Return [x, y] of the center of cell containing provided text 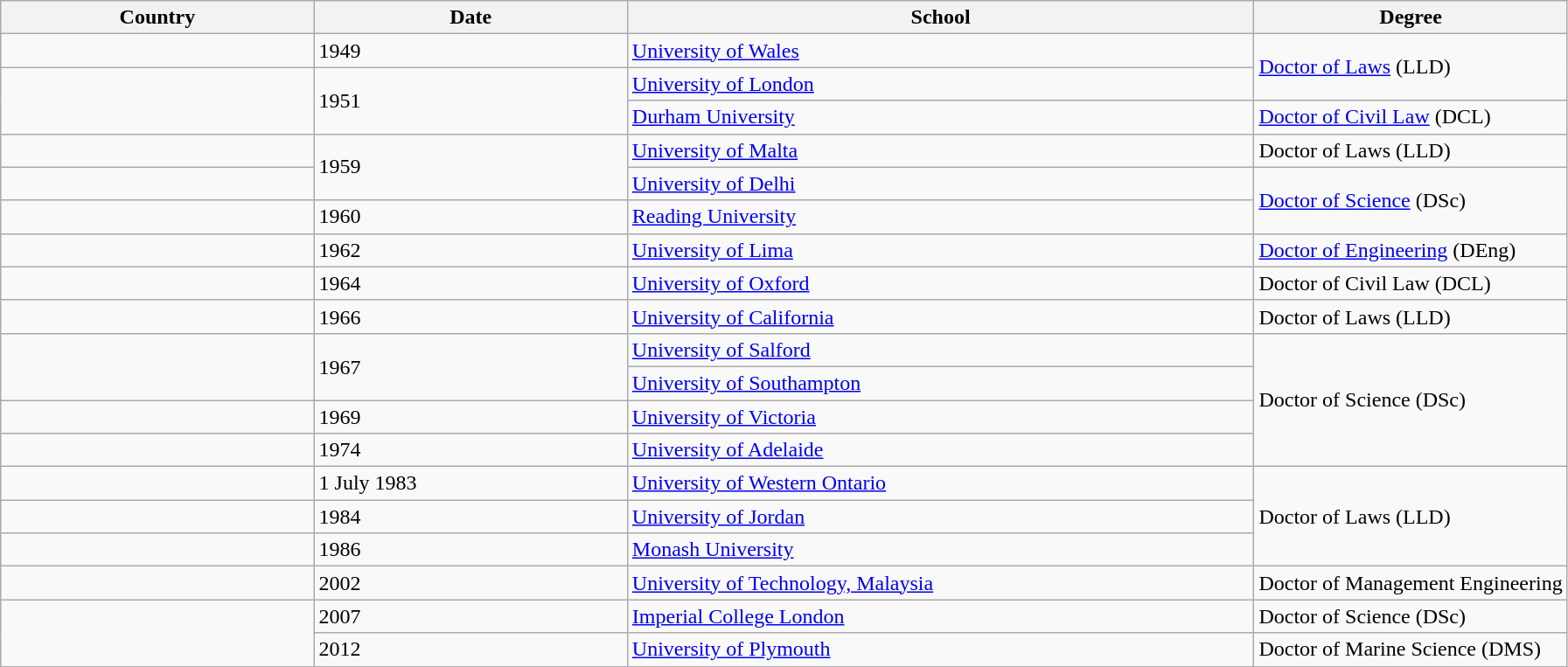
University of California [941, 316]
Imperial College London [941, 616]
University of Technology, Malaysia [941, 583]
Country [157, 17]
Degree [1411, 17]
1984 [470, 517]
University of Delhi [941, 184]
University of Salford [941, 350]
Doctor of Engineering (DEng) [1411, 250]
2007 [470, 616]
University of London [941, 84]
Doctor of Marine Science (DMS) [1411, 650]
University of Southampton [941, 383]
University of Adelaide [941, 450]
1964 [470, 283]
1967 [470, 366]
1960 [470, 217]
1986 [470, 550]
Monash University [941, 550]
Reading University [941, 217]
1969 [470, 417]
1962 [470, 250]
2002 [470, 583]
University of Jordan [941, 517]
1 July 1983 [470, 483]
University of Western Ontario [941, 483]
2012 [470, 650]
1974 [470, 450]
1951 [470, 101]
University of Plymouth [941, 650]
School [941, 17]
1959 [470, 167]
Durham University [941, 117]
University of Lima [941, 250]
University of Oxford [941, 283]
Doctor of Management Engineering [1411, 583]
University of Malta [941, 150]
Date [470, 17]
University of Wales [941, 51]
1966 [470, 316]
1949 [470, 51]
University of Victoria [941, 417]
